Detect which cell encompasses the target text, then output its [X, Y] center coordinate. 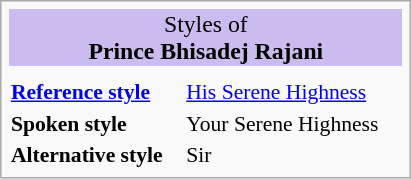
Spoken style [95, 123]
His Serene Highness [294, 92]
Sir [294, 155]
Styles ofPrince Bhisadej Rajani [206, 38]
Your Serene Highness [294, 123]
Reference style [95, 92]
Alternative style [95, 155]
